Scan for the cell matching the given text and deliver its [x, y] coordinate at center. 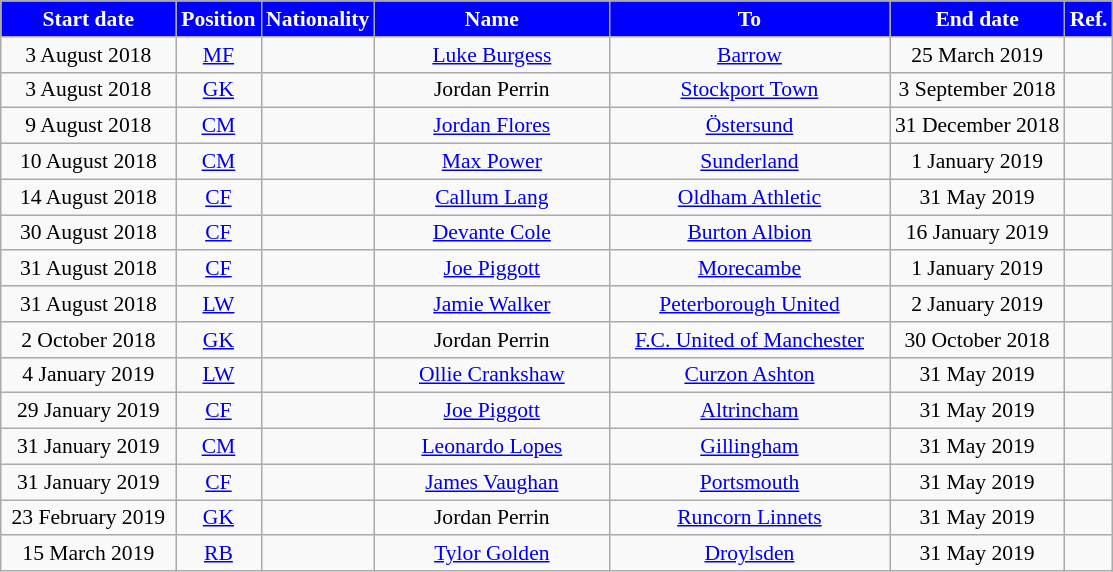
10 August 2018 [88, 162]
3 September 2018 [978, 90]
James Vaughan [492, 482]
Morecambe [749, 269]
2 October 2018 [88, 340]
Position [218, 19]
Portsmouth [749, 482]
Nationality [318, 19]
15 March 2019 [88, 554]
Tylor Golden [492, 554]
To [749, 19]
RB [218, 554]
Östersund [749, 126]
Gillingham [749, 447]
25 March 2019 [978, 55]
Barrow [749, 55]
MF [218, 55]
Name [492, 19]
16 January 2019 [978, 233]
Leonardo Lopes [492, 447]
Burton Albion [749, 233]
30 August 2018 [88, 233]
Devante Cole [492, 233]
Sunderland [749, 162]
2 January 2019 [978, 304]
Start date [88, 19]
Stockport Town [749, 90]
4 January 2019 [88, 375]
Max Power [492, 162]
Luke Burgess [492, 55]
Curzon Ashton [749, 375]
Droylsden [749, 554]
Altrincham [749, 411]
F.C. United of Manchester [749, 340]
14 August 2018 [88, 197]
Jamie Walker [492, 304]
23 February 2019 [88, 518]
Jordan Flores [492, 126]
Oldham Athletic [749, 197]
Callum Lang [492, 197]
Ref. [1089, 19]
Peterborough United [749, 304]
9 August 2018 [88, 126]
Runcorn Linnets [749, 518]
30 October 2018 [978, 340]
31 December 2018 [978, 126]
End date [978, 19]
29 January 2019 [88, 411]
Ollie Crankshaw [492, 375]
